From the cell containing the given text, extract its center point as (x, y) coordinate. 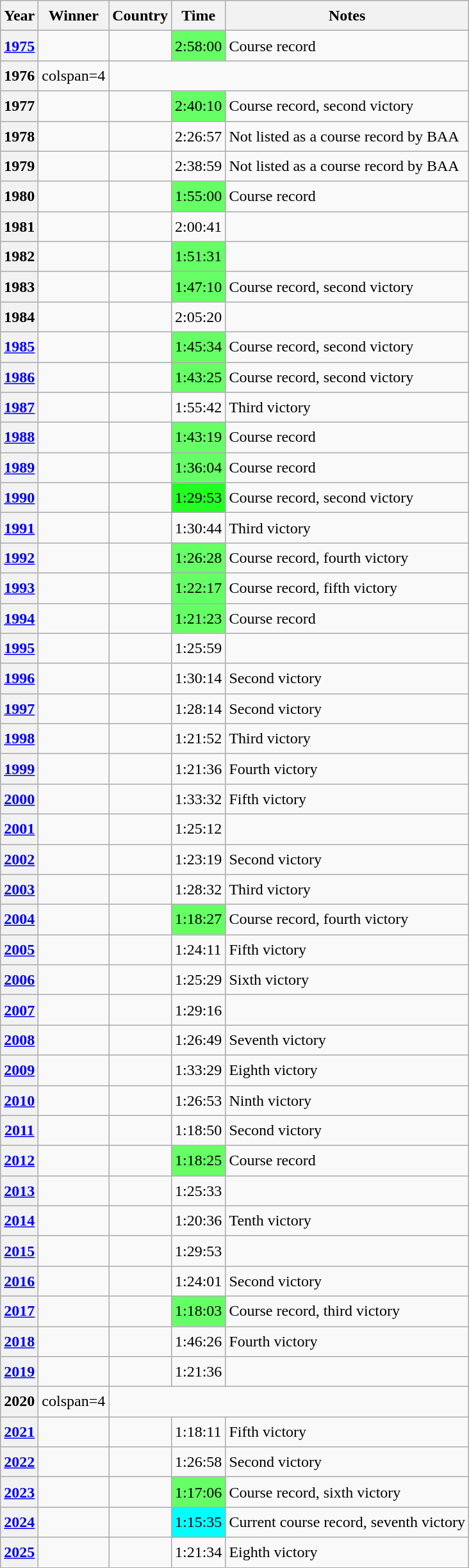
1:24:11 (198, 950)
2003 (19, 890)
2:40:10 (198, 106)
1988 (19, 438)
1:21:23 (198, 618)
1993 (19, 588)
1:18:25 (198, 1160)
2:00:41 (198, 227)
1:33:29 (198, 1071)
2010 (19, 1100)
1:43:25 (198, 378)
Course record, sixth victory (347, 1492)
2007 (19, 1010)
1982 (19, 256)
Notes (347, 15)
1:18:27 (198, 919)
1:30:14 (198, 679)
1984 (19, 316)
2012 (19, 1160)
2011 (19, 1131)
2023 (19, 1492)
1:15:35 (198, 1523)
1:26:49 (198, 1040)
1:51:31 (198, 256)
1999 (19, 768)
1:26:58 (198, 1462)
1986 (19, 378)
Tenth victory (347, 1220)
1:36:04 (198, 467)
1:25:29 (198, 980)
1976 (19, 76)
2005 (19, 950)
1979 (19, 166)
1:20:36 (198, 1220)
1994 (19, 618)
1996 (19, 679)
2013 (19, 1191)
2015 (19, 1251)
1:22:17 (198, 588)
1:26:53 (198, 1100)
2018 (19, 1342)
2025 (19, 1552)
1:25:12 (198, 828)
1:26:28 (198, 558)
2009 (19, 1071)
1:24:01 (198, 1281)
1997 (19, 708)
1:45:34 (198, 347)
1:47:10 (198, 287)
2016 (19, 1281)
1:18:03 (198, 1311)
1990 (19, 498)
2022 (19, 1462)
Course record, third victory (347, 1311)
2:58:00 (198, 46)
Current course record, seventh victory (347, 1523)
2001 (19, 828)
1989 (19, 467)
1:25:33 (198, 1191)
1998 (19, 739)
2008 (19, 1040)
1:28:14 (198, 708)
1983 (19, 287)
2019 (19, 1371)
2002 (19, 859)
1991 (19, 528)
1977 (19, 106)
Ninth victory (347, 1100)
1:55:00 (198, 196)
2:05:20 (198, 316)
2004 (19, 919)
2017 (19, 1311)
2006 (19, 980)
1:43:19 (198, 438)
1:28:32 (198, 890)
1:17:06 (198, 1492)
1:21:52 (198, 739)
1:21:34 (198, 1552)
1:30:44 (198, 528)
Year (19, 15)
1981 (19, 227)
1:46:26 (198, 1342)
1985 (19, 347)
Country (140, 15)
Seventh victory (347, 1040)
2024 (19, 1523)
Time (198, 15)
Course record, fifth victory (347, 588)
2014 (19, 1220)
1:23:19 (198, 859)
1975 (19, 46)
1:25:59 (198, 648)
2:38:59 (198, 166)
1:33:32 (198, 799)
Winner (74, 15)
1:55:42 (198, 407)
1:29:16 (198, 1010)
1980 (19, 196)
1:18:11 (198, 1432)
1992 (19, 558)
1995 (19, 648)
1978 (19, 136)
1987 (19, 407)
2:26:57 (198, 136)
2020 (19, 1402)
2021 (19, 1432)
2000 (19, 799)
Sixth victory (347, 980)
1:18:50 (198, 1131)
